Find where the given text appears and provide that cell's center as (X, Y) coordinate. 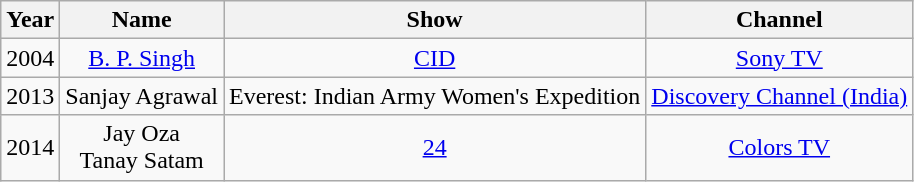
Everest: Indian Army Women's Expedition (435, 96)
CID (435, 58)
Jay Oza Tanay Satam (142, 148)
Discovery Channel (India) (780, 96)
2004 (30, 58)
2014 (30, 148)
Year (30, 20)
Name (142, 20)
B. P. Singh (142, 58)
Colors TV (780, 148)
Sanjay Agrawal (142, 96)
2013 (30, 96)
Sony TV (780, 58)
24 (435, 148)
Channel (780, 20)
Show (435, 20)
